Return the (X, Y) coordinate for the center point of the cell that contains the specified text.  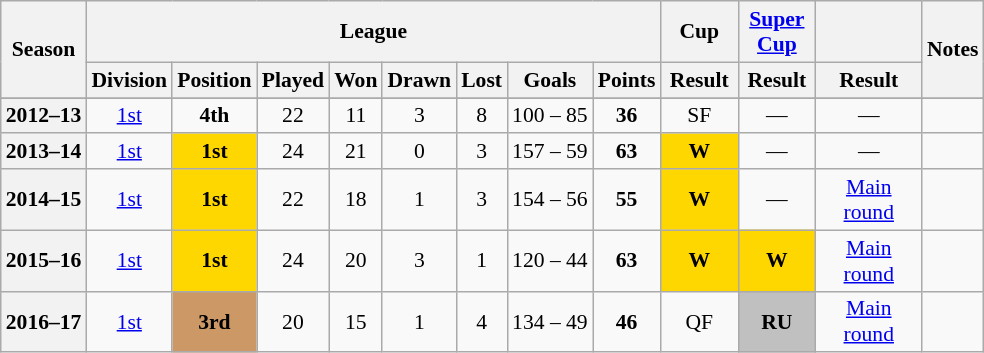
SF (699, 116)
RU (777, 322)
2015–16 (44, 260)
2014–15 (44, 200)
2013–14 (44, 152)
18 (356, 200)
134 – 49 (550, 322)
Played (293, 80)
2016–17 (44, 322)
Position (214, 80)
Notes (953, 50)
11 (356, 116)
36 (627, 116)
15 (356, 322)
Season (44, 50)
QF (699, 322)
0 (419, 152)
46 (627, 322)
4th (214, 116)
120 – 44 (550, 260)
Goals (550, 80)
55 (627, 200)
Drawn (419, 80)
Points (627, 80)
Lost (482, 80)
2012–13 (44, 116)
157 – 59 (550, 152)
100 – 85 (550, 116)
League (373, 32)
21 (356, 152)
Super Cup (777, 32)
Won (356, 80)
4 (482, 322)
154 – 56 (550, 200)
Cup (699, 32)
Division (129, 80)
8 (482, 116)
3rd (214, 322)
